Scan for the cell matching the given text and deliver its (X, Y) coordinate at center. 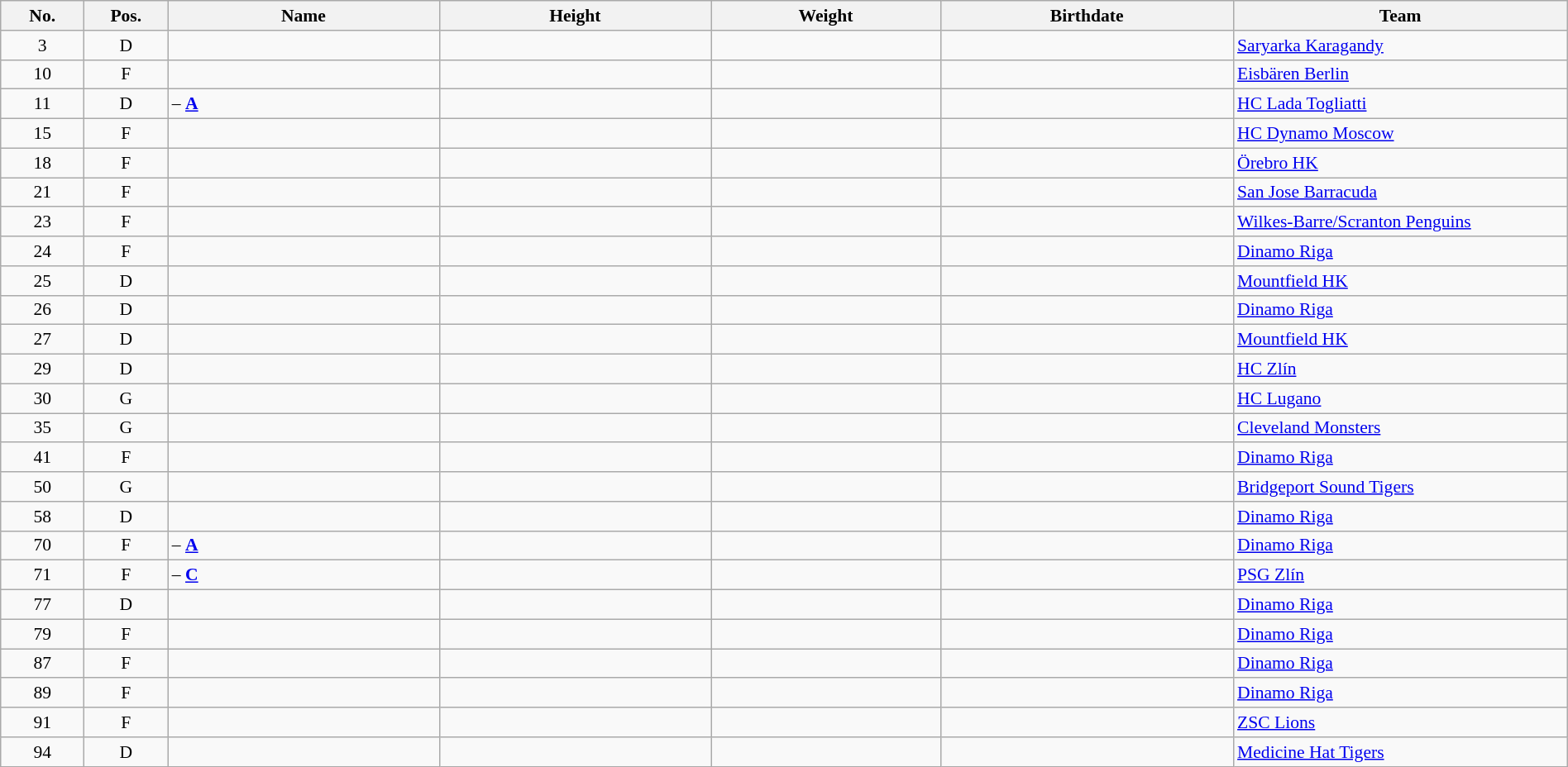
79 (43, 634)
94 (43, 752)
25 (43, 281)
Height (575, 16)
No. (43, 16)
91 (43, 722)
58 (43, 517)
Cleveland Monsters (1400, 428)
30 (43, 398)
Weight (826, 16)
89 (43, 693)
21 (43, 193)
27 (43, 340)
50 (43, 487)
San Jose Barracuda (1400, 193)
HC Dynamo Moscow (1400, 134)
Medicine Hat Tigers (1400, 752)
Birthdate (1087, 16)
71 (43, 575)
Eisbären Berlin (1400, 74)
11 (43, 104)
Pos. (126, 16)
HC Lada Togliatti (1400, 104)
18 (43, 163)
23 (43, 222)
Wilkes-Barre/Scranton Penguins (1400, 222)
70 (43, 545)
Team (1400, 16)
PSG Zlín (1400, 575)
HC Zlín (1400, 369)
Name (304, 16)
24 (43, 251)
10 (43, 74)
77 (43, 605)
35 (43, 428)
Bridgeport Sound Tigers (1400, 487)
Örebro HK (1400, 163)
87 (43, 664)
29 (43, 369)
ZSC Lions (1400, 722)
– C (304, 575)
Saryarka Karagandy (1400, 45)
3 (43, 45)
HC Lugano (1400, 398)
15 (43, 134)
41 (43, 458)
26 (43, 310)
